Find where the given text appears and provide that cell's center as [X, Y] coordinate. 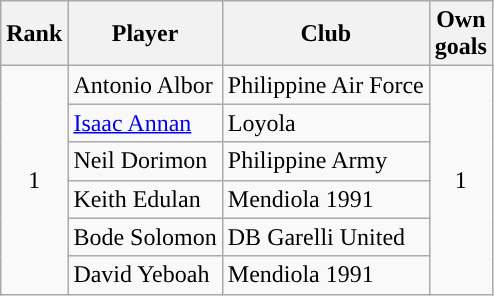
Owngoals [460, 34]
Rank [34, 34]
Club [326, 34]
Antonio Albor [145, 85]
Philippine Air Force [326, 85]
Isaac Annan [145, 123]
David Yeboah [145, 275]
Bode Solomon [145, 237]
Loyola [326, 123]
Philippine Army [326, 161]
Neil Dorimon [145, 161]
Player [145, 34]
DB Garelli United [326, 237]
Keith Edulan [145, 199]
